Extract the (x, y) coordinate from the center of the cell holding the provided text.  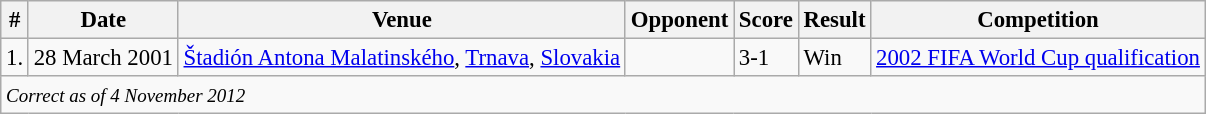
Competition (1038, 20)
1. (15, 58)
Opponent (679, 20)
28 March 2001 (103, 58)
Date (103, 20)
Correct as of 4 November 2012 (603, 95)
Štadión Antona Malatinského, Trnava, Slovakia (402, 58)
Result (834, 20)
3-1 (766, 58)
Win (834, 58)
2002 FIFA World Cup qualification (1038, 58)
Venue (402, 20)
# (15, 20)
Score (766, 20)
